Determine the (x, y) coordinate at the center of the cell enclosing the given text.  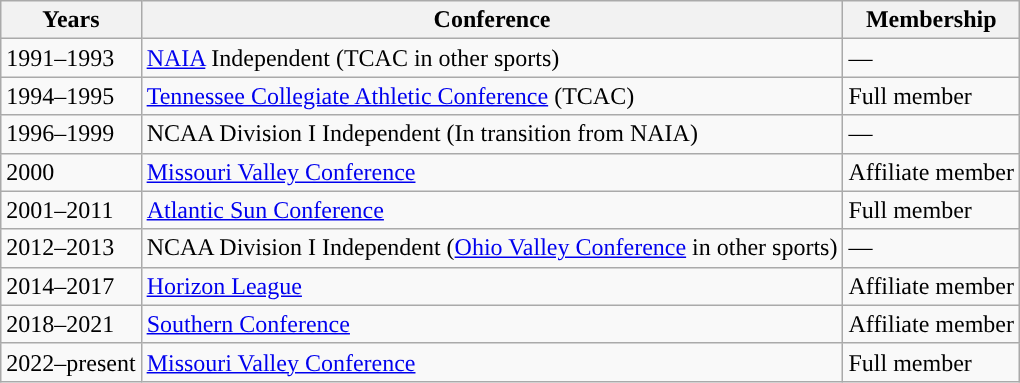
Years (71, 20)
2000 (71, 172)
NCAA Division I Independent (Ohio Valley Conference in other sports) (492, 248)
1996–1999 (71, 134)
Atlantic Sun Conference (492, 210)
Tennessee Collegiate Athletic Conference (TCAC) (492, 96)
Horizon League (492, 286)
1994–1995 (71, 96)
Conference (492, 20)
2001–2011 (71, 210)
Membership (932, 20)
NAIA Independent (TCAC in other sports) (492, 58)
2022–present (71, 362)
2014–2017 (71, 286)
2018–2021 (71, 324)
NCAA Division I Independent (In transition from NAIA) (492, 134)
Southern Conference (492, 324)
1991–1993 (71, 58)
2012–2013 (71, 248)
